Return (X, Y) of the center of cell containing provided text 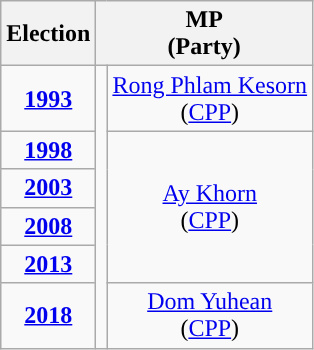
1998 (48, 150)
Ay Khorn(CPP) (210, 207)
2003 (48, 188)
Dom Yuhean(CPP) (210, 316)
Rong Phlam Kesorn(CPP) (210, 98)
1993 (48, 98)
2018 (48, 316)
Election (48, 34)
MP(Party) (204, 34)
2008 (48, 226)
2013 (48, 264)
